Output the [X, Y] coordinate of the center of the cell containing the given text.  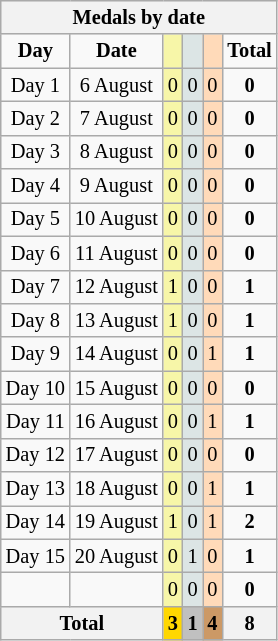
Day 11 [36, 421]
Day [36, 51]
Day 14 [36, 522]
16 August [116, 421]
Day 7 [36, 287]
Day 8 [36, 320]
Day 9 [36, 354]
18 August [116, 489]
4 [213, 623]
2 [249, 522]
17 August [116, 455]
Day 10 [36, 388]
Day 5 [36, 219]
19 August [116, 522]
8 [249, 623]
Day 3 [36, 152]
3 [173, 623]
11 August [116, 253]
15 August [116, 388]
13 August [116, 320]
Day 2 [36, 118]
12 August [116, 287]
Day 12 [36, 455]
Day 13 [36, 489]
Day 6 [36, 253]
6 August [116, 85]
8 August [116, 152]
Medals by date [139, 17]
7 August [116, 118]
14 August [116, 354]
Day 4 [36, 186]
Date [116, 51]
Day 1 [36, 85]
Day 15 [36, 556]
20 August [116, 556]
9 August [116, 186]
10 August [116, 219]
